Provide the [X, Y] coordinate of the cell's center where the given text is located.  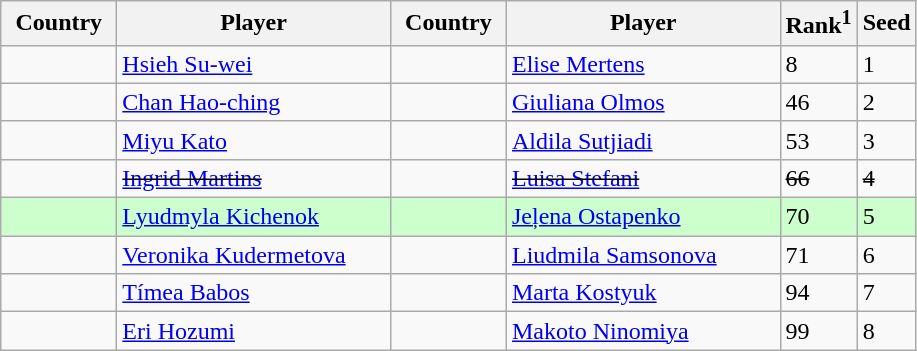
94 [818, 293]
Elise Mertens [643, 64]
53 [818, 140]
6 [886, 255]
Luisa Stefani [643, 178]
70 [818, 217]
3 [886, 140]
Miyu Kato [254, 140]
Ingrid Martins [254, 178]
66 [818, 178]
Giuliana Olmos [643, 102]
Marta Kostyuk [643, 293]
Hsieh Su-wei [254, 64]
7 [886, 293]
Tímea Babos [254, 293]
71 [818, 255]
Makoto Ninomiya [643, 331]
Veronika Kudermetova [254, 255]
Seed [886, 24]
46 [818, 102]
1 [886, 64]
Chan Hao-ching [254, 102]
Lyudmyla Kichenok [254, 217]
5 [886, 217]
Liudmila Samsonova [643, 255]
Eri Hozumi [254, 331]
2 [886, 102]
Aldila Sutjiadi [643, 140]
Rank1 [818, 24]
99 [818, 331]
Jeļena Ostapenko [643, 217]
4 [886, 178]
